For the text-containing cell, return its midpoint in [x, y] coordinate format. 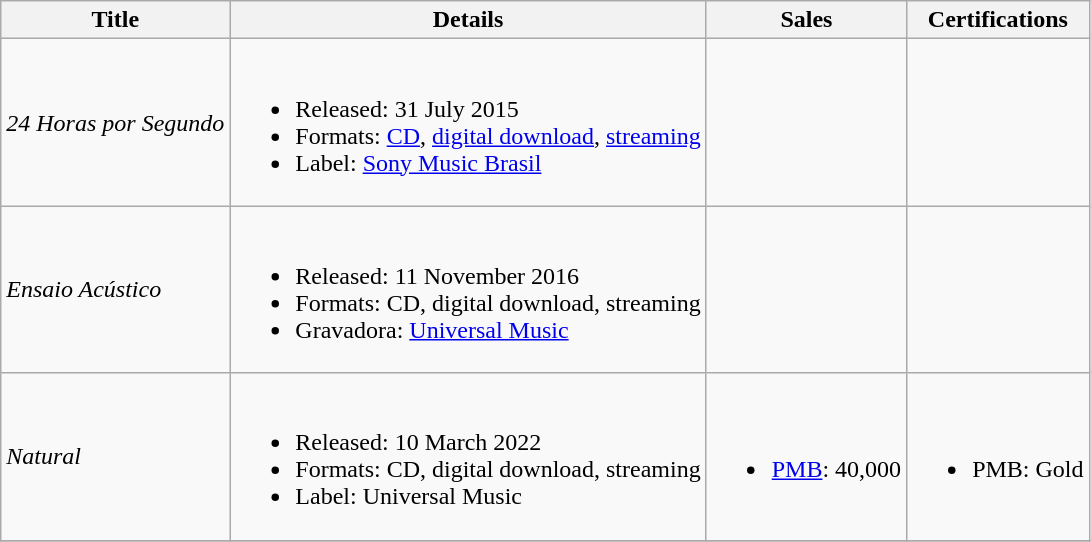
Sales [806, 20]
Ensaio Acústico [116, 290]
24 Horas por Segundo [116, 122]
Natural [116, 456]
Title [116, 20]
PMB: Gold [998, 456]
Released: 31 July 2015Formats: CD, digital download, streamingLabel: Sony Music Brasil [468, 122]
Certifications [998, 20]
Released: 11 November 2016Formats: CD, digital download, streamingGravadora: Universal Music [468, 290]
PMB: 40,000 [806, 456]
Details [468, 20]
Released: 10 March 2022Formats: CD, digital download, streamingLabel: Universal Music [468, 456]
